Extract the (x, y) coordinate from the center of the cell holding the provided text.  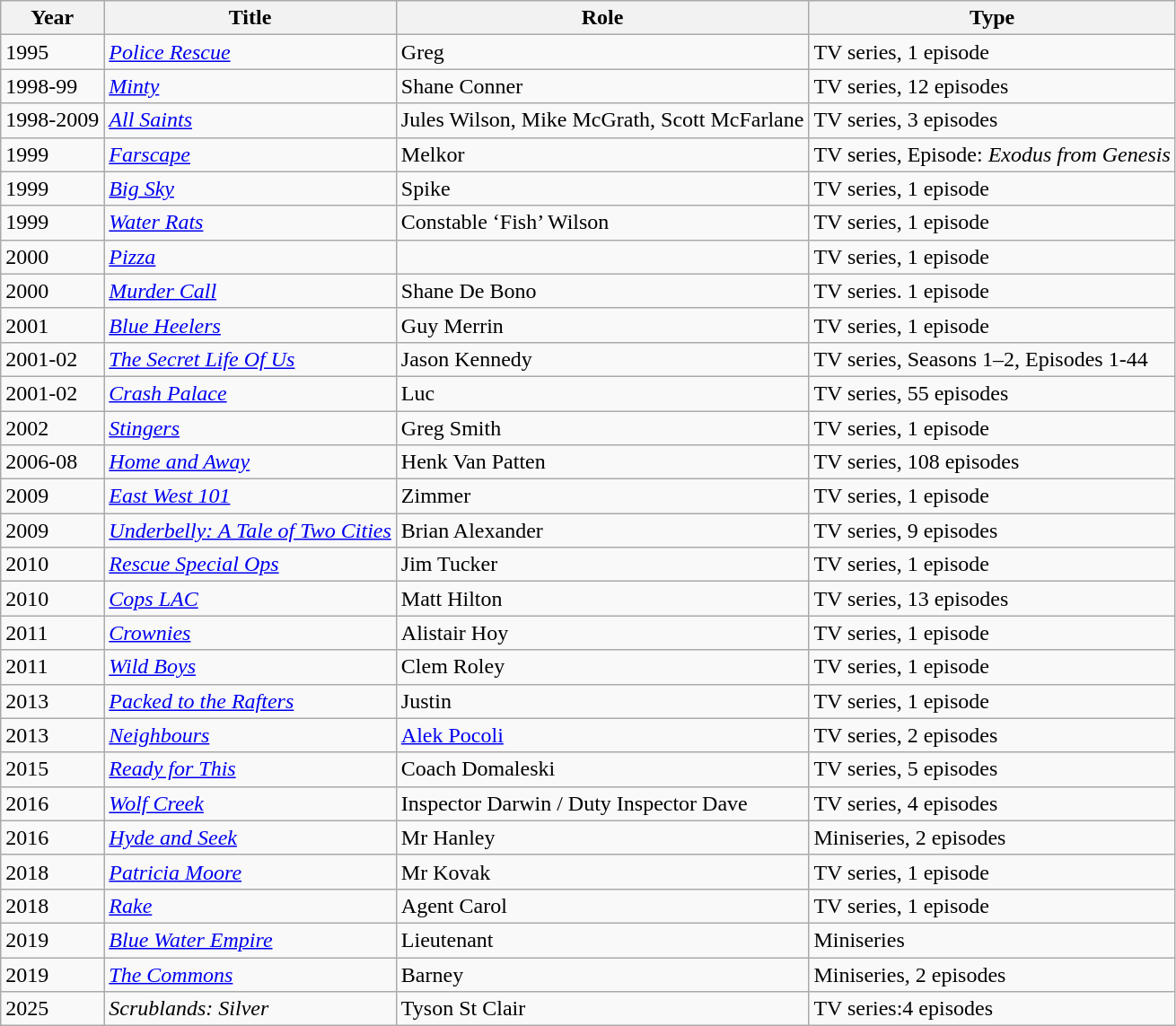
Clem Roley (602, 667)
All Saints (250, 120)
TV series:4 episodes (992, 1009)
Year (52, 18)
Wild Boys (250, 667)
Brian Alexander (602, 531)
Cops LAC (250, 599)
Alek Pocoli (602, 735)
TV series, 4 episodes (992, 803)
Pizza (250, 257)
Type (992, 18)
Murder Call (250, 291)
Police Rescue (250, 52)
Crash Palace (250, 393)
Agent Carol (602, 906)
Water Rats (250, 223)
Guy Merrin (602, 325)
TV series, 108 episodes (992, 462)
Ready for This (250, 769)
Matt Hilton (602, 599)
Neighbours (250, 735)
1998-99 (52, 86)
TV series, 3 episodes (992, 120)
Shane Conner (602, 86)
2002 (52, 428)
Jim Tucker (602, 565)
Role (602, 18)
Mr Hanley (602, 837)
TV series, Episode: Exodus from Genesis (992, 154)
Justin (602, 701)
Scrublands: Silver (250, 1009)
Rescue Special Ops (250, 565)
Jules Wilson, Mike McGrath, Scott McFarlane (602, 120)
Zimmer (602, 496)
Rake (250, 906)
Lieutenant (602, 940)
Miniseries (992, 940)
Wolf Creek (250, 803)
Shane De Bono (602, 291)
2001 (52, 325)
Alistair Hoy (602, 633)
The Commons (250, 974)
Barney (602, 974)
TV series, 5 episodes (992, 769)
Minty (250, 86)
Spike (602, 189)
2015 (52, 769)
The Secret Life Of Us (250, 359)
2025 (52, 1009)
Luc (602, 393)
Big Sky (250, 189)
Crownies (250, 633)
Title (250, 18)
Underbelly: A Tale of Two Cities (250, 531)
Tyson St Clair (602, 1009)
TV series, Seasons 1–2, Episodes 1-44 (992, 359)
TV series, 12 episodes (992, 86)
Henk Van Patten (602, 462)
TV series, 9 episodes (992, 531)
Farscape (250, 154)
Mr Kovak (602, 872)
Greg Smith (602, 428)
1998-2009 (52, 120)
TV series. 1 episode (992, 291)
Stingers (250, 428)
Inspector Darwin / Duty Inspector Dave (602, 803)
Greg (602, 52)
Packed to the Rafters (250, 701)
Hyde and Seek (250, 837)
1995 (52, 52)
Melkor (602, 154)
Coach Domaleski (602, 769)
Blue Water Empire (250, 940)
East West 101 (250, 496)
2006-08 (52, 462)
Constable ‘Fish’ Wilson (602, 223)
Home and Away (250, 462)
TV series, 2 episodes (992, 735)
Blue Heelers (250, 325)
TV series, 13 episodes (992, 599)
Patricia Moore (250, 872)
Jason Kennedy (602, 359)
TV series, 55 episodes (992, 393)
